For the text-containing cell, return its midpoint in [X, Y] coordinate format. 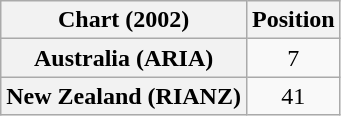
41 [293, 96]
Australia (ARIA) [124, 58]
7 [293, 58]
New Zealand (RIANZ) [124, 96]
Chart (2002) [124, 20]
Position [293, 20]
